From the cell containing the given text, extract its center point as [x, y] coordinate. 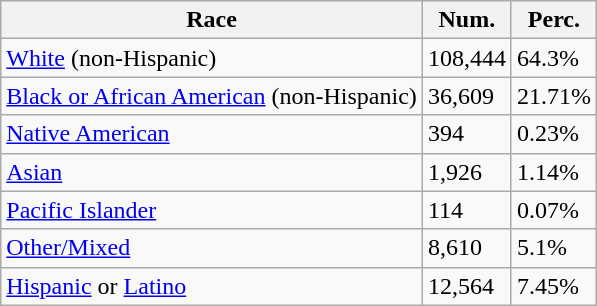
108,444 [466, 58]
Asian [212, 172]
1.14% [554, 172]
36,609 [466, 96]
114 [466, 210]
Black or African American (non-Hispanic) [212, 96]
12,564 [466, 286]
64.3% [554, 58]
Perc. [554, 20]
8,610 [466, 248]
Hispanic or Latino [212, 286]
0.23% [554, 134]
Race [212, 20]
Pacific Islander [212, 210]
21.71% [554, 96]
White (non-Hispanic) [212, 58]
Native American [212, 134]
0.07% [554, 210]
Other/Mixed [212, 248]
5.1% [554, 248]
Num. [466, 20]
1,926 [466, 172]
394 [466, 134]
7.45% [554, 286]
